Output the [X, Y] coordinate of the center of the cell containing the given text.  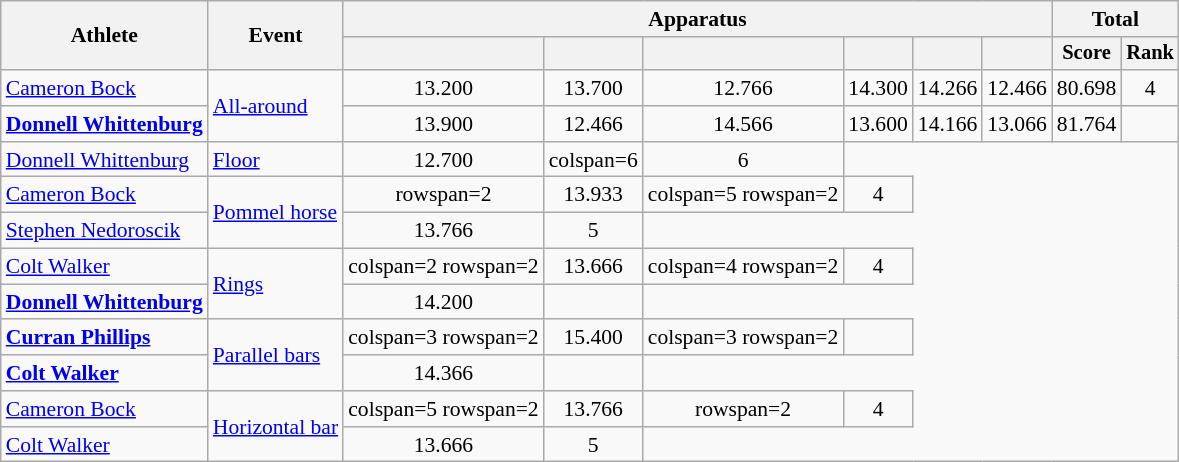
Floor [276, 160]
colspan=6 [594, 160]
12.766 [744, 88]
All-around [276, 106]
14.166 [948, 124]
Total [1116, 19]
14.566 [744, 124]
Parallel bars [276, 356]
Event [276, 36]
13.666 [594, 267]
14.266 [948, 88]
15.400 [594, 338]
Curran Phillips [104, 338]
14.200 [444, 302]
6 [744, 160]
colspan=4 rowspan=2 [744, 267]
5 [594, 231]
13.900 [444, 124]
14.366 [444, 373]
13.933 [594, 195]
Horizontal bar [276, 426]
81.764 [1086, 124]
Stephen Nedoroscik [104, 231]
Athlete [104, 36]
12.700 [444, 160]
colspan=2 rowspan=2 [444, 267]
80.698 [1086, 88]
Pommel horse [276, 212]
13.700 [594, 88]
Apparatus [698, 19]
Rings [276, 284]
Rank [1150, 54]
13.200 [444, 88]
13.066 [1016, 124]
Score [1086, 54]
14.300 [878, 88]
13.600 [878, 124]
